Identify which cell holds the provided text, then report its [x, y] central coordinate. 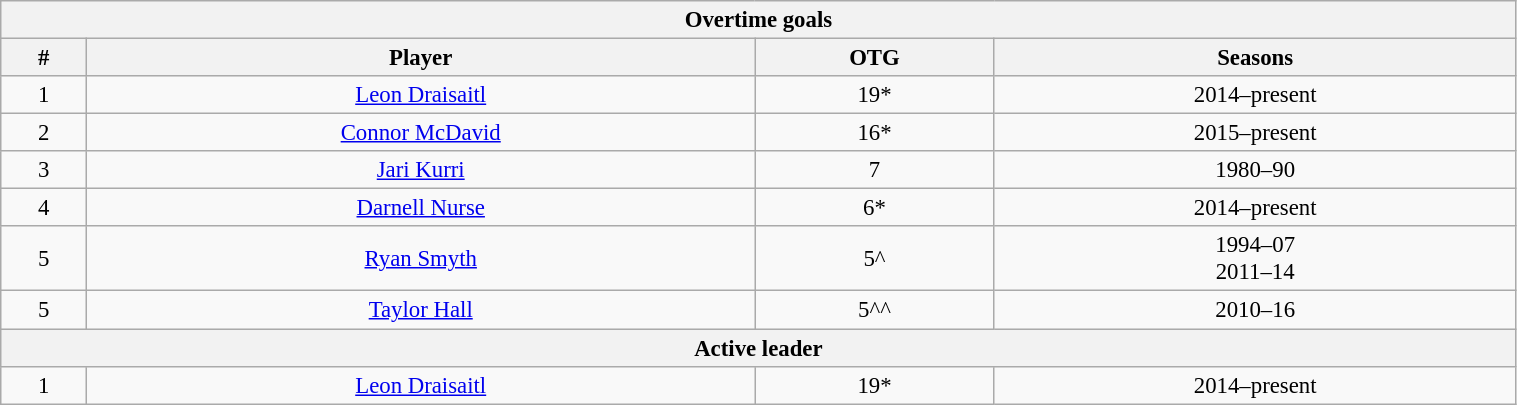
Ryan Smyth [421, 258]
Active leader [758, 348]
1980–90 [1255, 170]
Connor McDavid [421, 133]
2010–16 [1255, 310]
2015–present [1255, 133]
4 [44, 208]
OTG [875, 58]
2 [44, 133]
Darnell Nurse [421, 208]
Taylor Hall [421, 310]
7 [875, 170]
# [44, 58]
3 [44, 170]
5^ [875, 258]
Jari Kurri [421, 170]
6* [875, 208]
Overtime goals [758, 20]
Seasons [1255, 58]
16* [875, 133]
5^^ [875, 310]
Player [421, 58]
1994–072011–14 [1255, 258]
